Search for the cell housing the specified text and yield its (x, y) center coordinate. 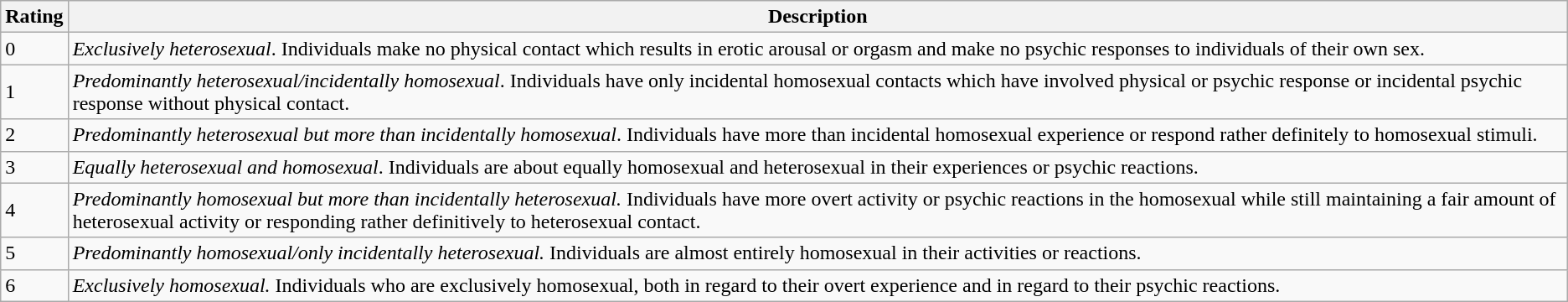
Description (818, 17)
3 (34, 167)
4 (34, 210)
5 (34, 253)
Equally heterosexual and homosexual. Individuals are about equally homosexual and heterosexual in their experiences or psychic reactions. (818, 167)
1 (34, 92)
6 (34, 285)
Predominantly homosexual/only incidentally heterosexual. Individuals are almost entirely homosexual in their activities or reactions. (818, 253)
Rating (34, 17)
2 (34, 135)
0 (34, 49)
